Capture the cell that displays the provided text and extract its [X, Y] central coordinate. 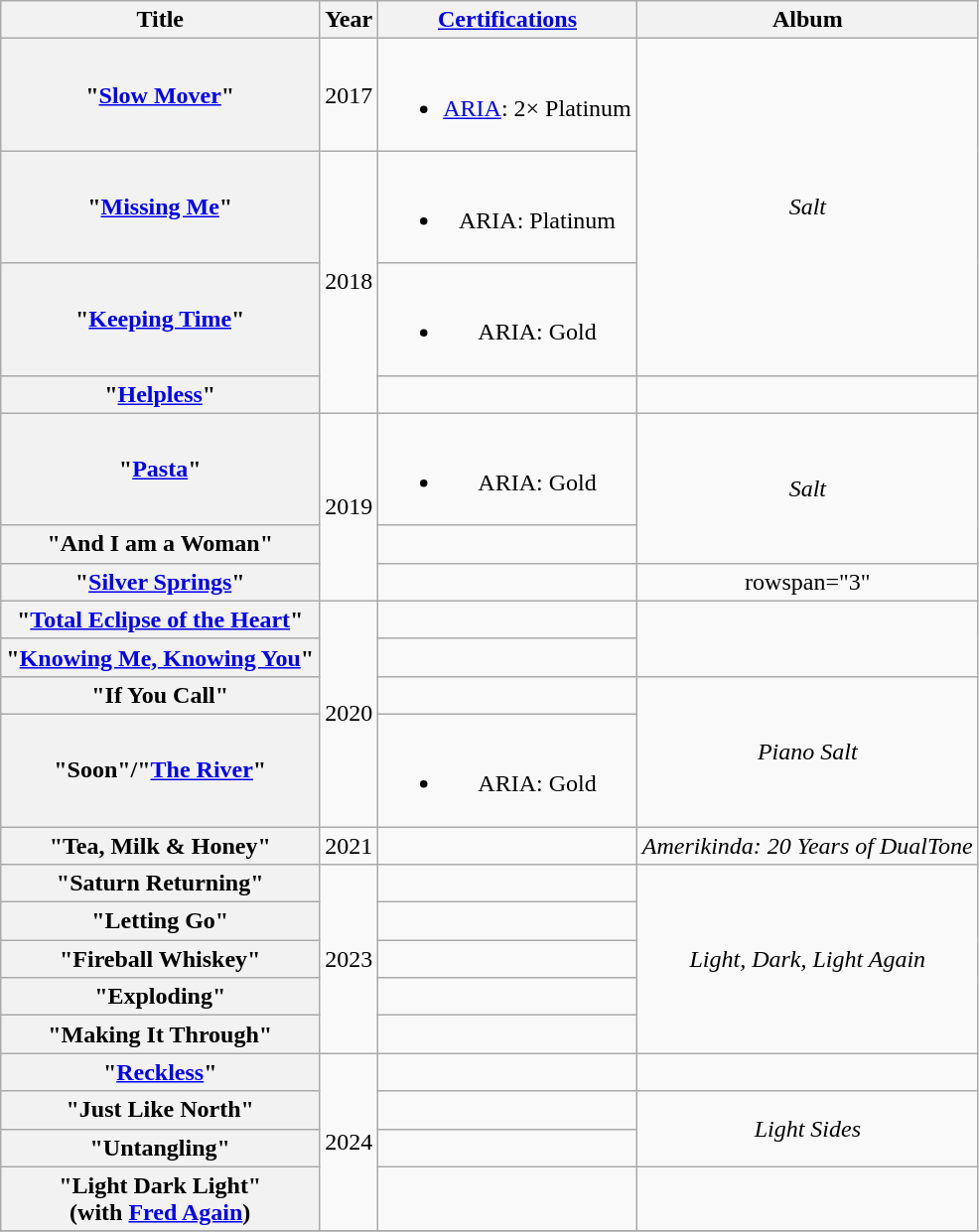
"Helpless" [161, 394]
ARIA: 2× Platinum [508, 95]
ARIA: Platinum [508, 206]
Light Sides [807, 1129]
"Letting Go" [161, 921]
2021 [350, 845]
2019 [350, 506]
"Reckless" [161, 1072]
Year [350, 20]
"If You Call" [161, 695]
Title [161, 20]
"Silver Springs" [161, 582]
"Light Dark Light"(with Fred Again) [161, 1199]
rowspan="3" [807, 582]
2024 [350, 1142]
"Total Eclipse of the Heart" [161, 619]
2023 [350, 959]
"Untangling" [161, 1148]
"Just Like North" [161, 1110]
"Soon"/"The River" [161, 770]
"Fireball Whiskey" [161, 959]
"And I am a Woman" [161, 544]
Light, Dark, Light Again [807, 959]
"Making It Through" [161, 1034]
"Exploding" [161, 997]
"Pasta" [161, 469]
"Saturn Returning" [161, 884]
Album [807, 20]
"Knowing Me, Knowing You" [161, 657]
Certifications [508, 20]
"Keeping Time" [161, 320]
"Missing Me" [161, 206]
2018 [350, 282]
Piano Salt [807, 751]
Amerikinda: 20 Years of DualTone [807, 845]
2017 [350, 95]
"Tea, Milk & Honey" [161, 845]
"Slow Mover" [161, 95]
2020 [350, 713]
